Find where the given text appears and provide that cell's center as [X, Y] coordinate. 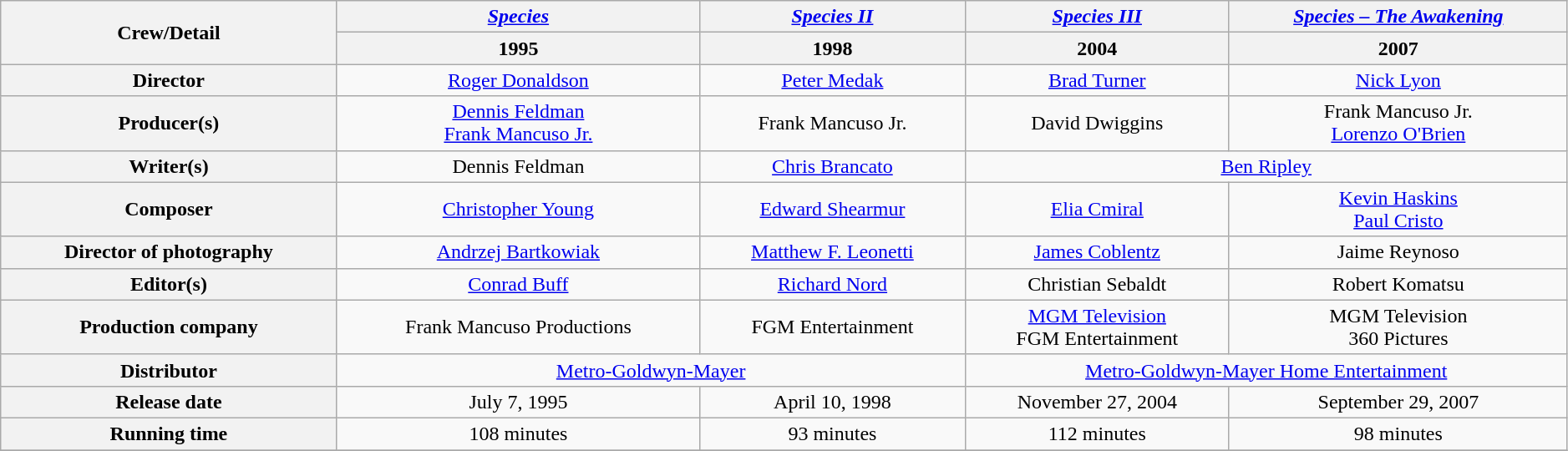
Editor(s) [169, 284]
Director [169, 80]
Distributor [169, 370]
Metro-Goldwyn-Mayer [651, 370]
MGM TelevisionFGM Entertainment [1097, 327]
Chris Brancato [832, 166]
Edward Shearmur [832, 209]
108 minutes [518, 433]
Christian Sebaldt [1097, 284]
Conrad Buff [518, 284]
Matthew F. Leonetti [832, 252]
Peter Medak [832, 80]
Andrzej Bartkowiak [518, 252]
Species – The Awakening [1398, 17]
Richard Nord [832, 284]
Species [518, 17]
2004 [1097, 48]
September 29, 2007 [1398, 402]
David Dwiggins [1097, 124]
November 27, 2004 [1097, 402]
Jaime Reynoso [1398, 252]
1995 [518, 48]
FGM Entertainment [832, 327]
Nick Lyon [1398, 80]
Production company [169, 327]
Brad Turner [1097, 80]
1998 [832, 48]
Producer(s) [169, 124]
Elia Cmiral [1097, 209]
Species III [1097, 17]
112 minutes [1097, 433]
Crew/Detail [169, 33]
Kevin Haskins Paul Cristo [1398, 209]
Dennis Feldman [518, 166]
Composer [169, 209]
93 minutes [832, 433]
2007 [1398, 48]
98 minutes [1398, 433]
Running time [169, 433]
Release date [169, 402]
July 7, 1995 [518, 402]
Metro-Goldwyn-Mayer Home Entertainment [1266, 370]
Roger Donaldson [518, 80]
April 10, 1998 [832, 402]
Frank Mancuso Productions [518, 327]
Christopher Young [518, 209]
Robert Komatsu [1398, 284]
Dennis Feldman Frank Mancuso Jr. [518, 124]
Frank Mancuso Jr. Lorenzo O'Brien [1398, 124]
Frank Mancuso Jr. [832, 124]
James Coblentz [1097, 252]
Species II [832, 17]
Director of photography [169, 252]
Writer(s) [169, 166]
MGM Television360 Pictures [1398, 327]
Ben Ripley [1266, 166]
